Scan for the cell matching the given text and deliver its [x, y] coordinate at center. 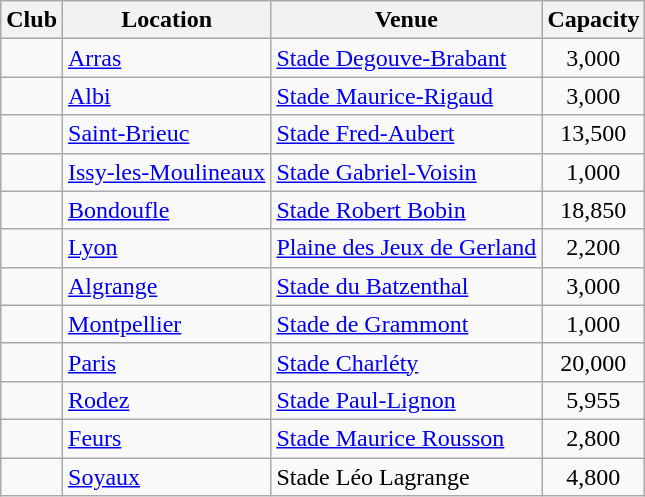
Stade Degouve-Brabant [406, 58]
Albi [167, 96]
Venue [406, 20]
Bondoufle [167, 210]
Lyon [167, 248]
20,000 [594, 362]
Issy-les-Moulineaux [167, 172]
Stade Fred-Aubert [406, 134]
2,800 [594, 438]
Saint-Brieuc [167, 134]
Stade Paul-Lignon [406, 400]
Stade de Grammont [406, 324]
Rodez [167, 400]
Arras [167, 58]
18,850 [594, 210]
Stade Maurice Rousson [406, 438]
Stade Robert Bobin [406, 210]
4,800 [594, 477]
Stade Charléty [406, 362]
Plaine des Jeux de Gerland [406, 248]
Capacity [594, 20]
Paris [167, 362]
Montpellier [167, 324]
Location [167, 20]
2,200 [594, 248]
Soyaux [167, 477]
Stade du Batzenthal [406, 286]
Feurs [167, 438]
Stade Léo Lagrange [406, 477]
Club [32, 20]
13,500 [594, 134]
Algrange [167, 286]
Stade Maurice-Rigaud [406, 96]
5,955 [594, 400]
Stade Gabriel-Voisin [406, 172]
